Locate the cell with the specified text and output its [x, y] center coordinate. 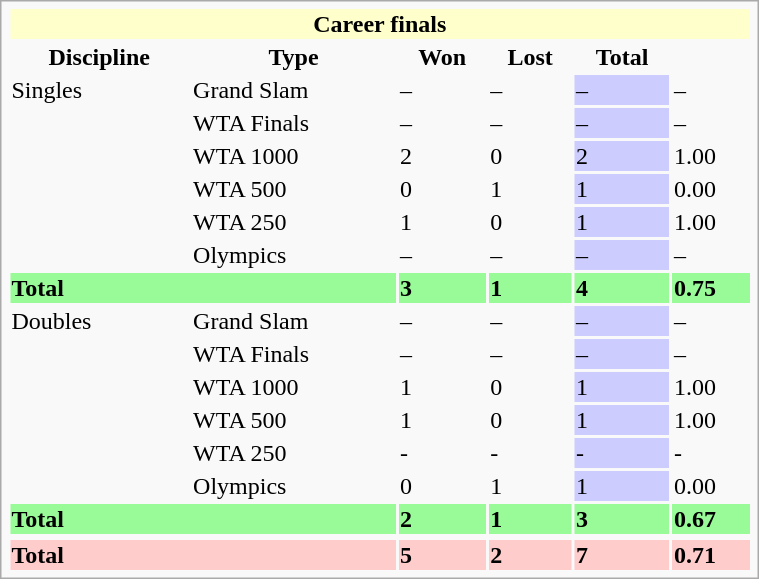
0.67 [712, 519]
Doubles [100, 404]
Type [294, 57]
5 [442, 555]
Singles [100, 172]
7 [622, 555]
Lost [530, 57]
Discipline [100, 57]
4 [622, 288]
0.71 [712, 555]
0.75 [712, 288]
Won [442, 57]
Career finals [380, 24]
